Provide the [X, Y] coordinate of the cell's center where the given text is located.  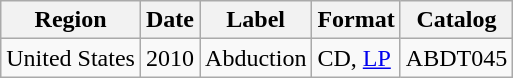
United States [71, 58]
Abduction [256, 58]
Label [256, 20]
2010 [170, 58]
Format [356, 20]
Date [170, 20]
Region [71, 20]
Catalog [456, 20]
ABDT045 [456, 58]
CD, LP [356, 58]
